Output the [X, Y] coordinate of the center of the cell containing the given text.  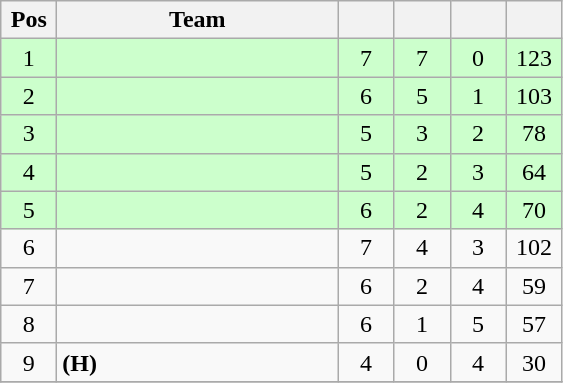
Pos [29, 20]
30 [534, 362]
(H) [198, 362]
103 [534, 96]
70 [534, 210]
102 [534, 248]
9 [29, 362]
123 [534, 58]
Team [198, 20]
64 [534, 172]
78 [534, 134]
59 [534, 286]
57 [534, 324]
8 [29, 324]
